Scan for the cell matching the given text and deliver its (X, Y) coordinate at center. 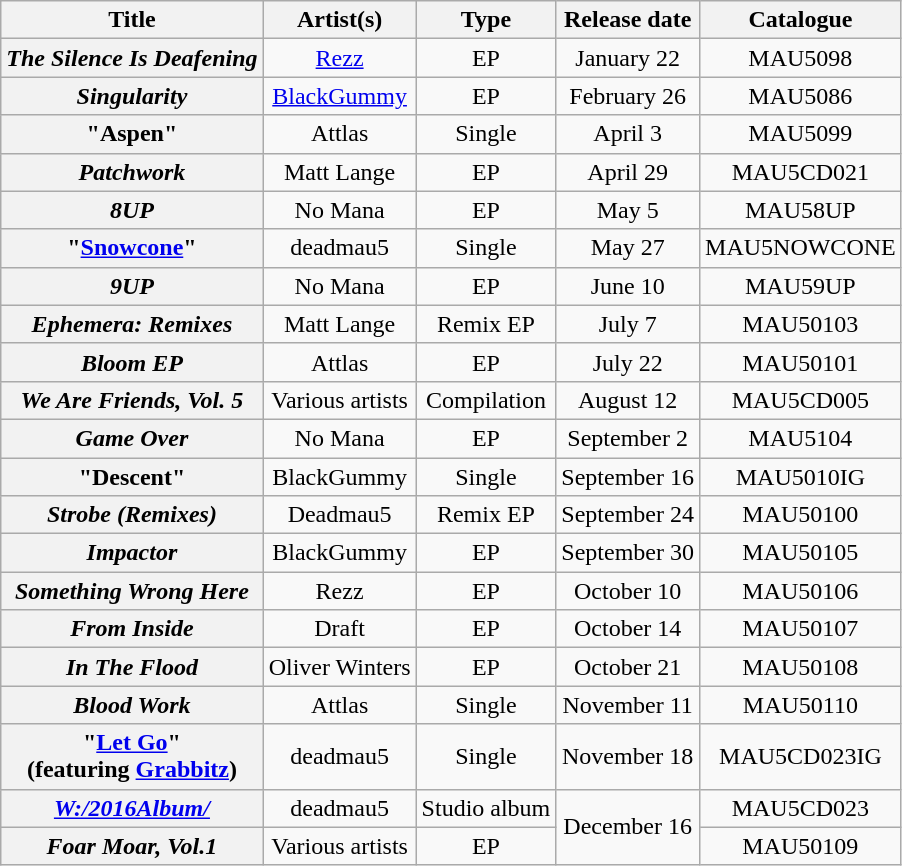
September 30 (628, 553)
Compilation (486, 400)
July 22 (628, 362)
May 5 (628, 210)
June 10 (628, 286)
Draft (340, 629)
MAU50103 (801, 324)
April 3 (628, 134)
August 12 (628, 400)
February 26 (628, 96)
MAU5099 (801, 134)
9UP (132, 286)
MAU5086 (801, 96)
MAU5CD023 (801, 808)
Studio album (486, 808)
MAU50101 (801, 362)
In The Flood (132, 667)
September 2 (628, 438)
December 16 (628, 827)
Deadmau5 (340, 515)
MAU50106 (801, 591)
"Snowcone" (132, 248)
"Descent" (132, 477)
Bloom EP (132, 362)
Patchwork (132, 172)
October 10 (628, 591)
MAU50100 (801, 515)
MAU58UP (801, 210)
Title (132, 20)
8UP (132, 210)
Strobe (Remixes) (132, 515)
April 29 (628, 172)
Type (486, 20)
Artist(s) (340, 20)
"Aspen" (132, 134)
September 16 (628, 477)
From Inside (132, 629)
October 21 (628, 667)
MAU5CD021 (801, 172)
We Are Friends, Vol. 5 (132, 400)
Singularity (132, 96)
MAU5CD005 (801, 400)
November 11 (628, 705)
September 24 (628, 515)
MAU50107 (801, 629)
MAU5CD023IG (801, 756)
Foar Moar, Vol.1 (132, 846)
MAU50110 (801, 705)
MAU50105 (801, 553)
MAU5010IG (801, 477)
Blood Work (132, 705)
October 14 (628, 629)
Game Over (132, 438)
Catalogue (801, 20)
MAU50108 (801, 667)
W:/2016Album/ (132, 808)
November 18 (628, 756)
January 22 (628, 58)
MAU50109 (801, 846)
The Silence Is Deafening (132, 58)
MAU5098 (801, 58)
MAU59UP (801, 286)
Ephemera: Remixes (132, 324)
"Let Go" (featuring Grabbitz) (132, 756)
MAU5NOWCONE (801, 248)
Oliver Winters (340, 667)
Something Wrong Here (132, 591)
MAU5104 (801, 438)
May 27 (628, 248)
Impactor (132, 553)
July 7 (628, 324)
Release date (628, 20)
